Search for the cell housing the specified text and yield its [x, y] center coordinate. 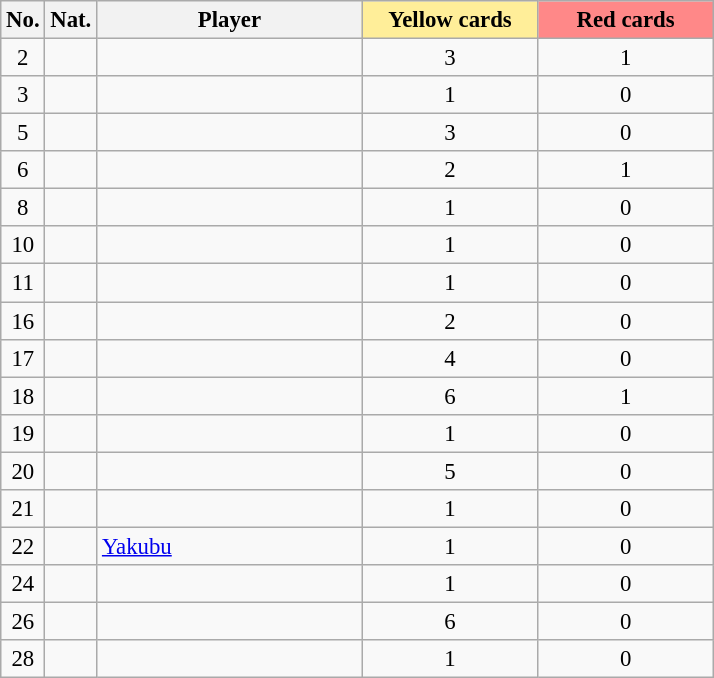
4 [450, 358]
28 [23, 659]
21 [23, 509]
22 [23, 546]
Red cards [626, 20]
No. [23, 20]
17 [23, 358]
16 [23, 321]
Player [230, 20]
24 [23, 584]
Nat. [71, 20]
18 [23, 396]
Yellow cards [450, 20]
10 [23, 245]
26 [23, 621]
Yakubu [230, 546]
8 [23, 208]
11 [23, 283]
20 [23, 471]
19 [23, 433]
